Detect which cell encompasses the target text, then output its (x, y) center coordinate. 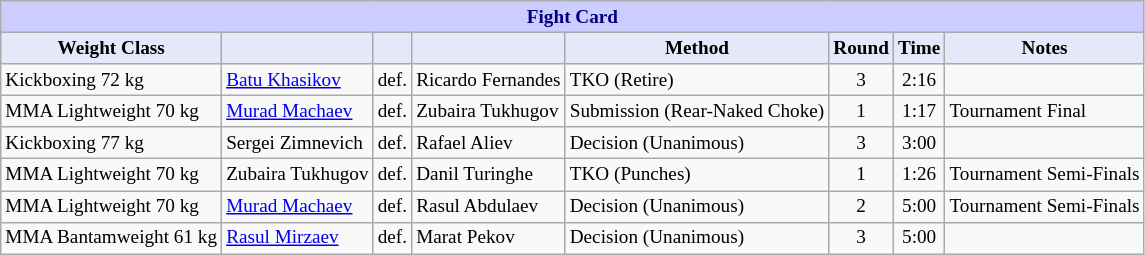
Danil Turinghe (489, 175)
1:26 (918, 175)
Marat Pekov (489, 238)
Round (862, 48)
Rasul Abdulaev (489, 206)
Batu Khasikov (298, 80)
Time (918, 48)
1:17 (918, 111)
2:16 (918, 80)
Method (697, 48)
3:00 (918, 143)
Notes (1044, 48)
Kickboxing 77 kg (112, 143)
Tournament Final (1044, 111)
Sergei Zimnevich (298, 143)
TKO (Retire) (697, 80)
Fight Card (572, 17)
Rasul Mirzaev (298, 238)
2 (862, 206)
Ricardo Fernandes (489, 80)
MMA Bantamweight 61 kg (112, 238)
Weight Class (112, 48)
TKO (Punches) (697, 175)
Kickboxing 72 kg (112, 80)
Submission (Rear-Naked Choke) (697, 111)
Rafael Aliev (489, 143)
